Detect which cell encompasses the target text, then output its (x, y) center coordinate. 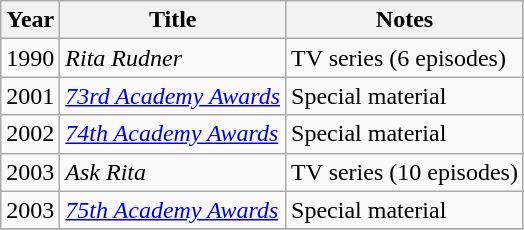
2002 (30, 134)
Notes (405, 20)
74th Academy Awards (173, 134)
Rita Rudner (173, 58)
Year (30, 20)
75th Academy Awards (173, 210)
TV series (6 episodes) (405, 58)
TV series (10 episodes) (405, 172)
1990 (30, 58)
73rd Academy Awards (173, 96)
Ask Rita (173, 172)
Title (173, 20)
2001 (30, 96)
